From the cell containing the given text, extract its center point as [X, Y] coordinate. 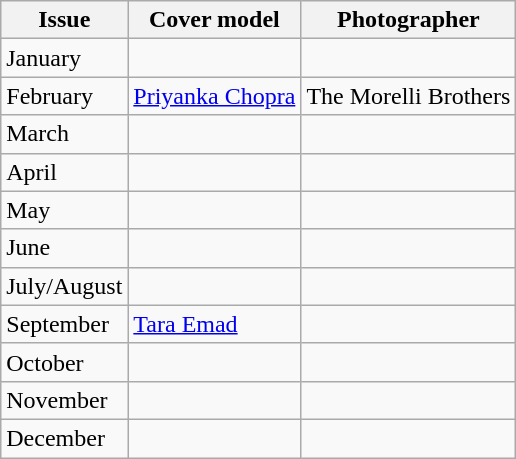
Priyanka Chopra [214, 96]
November [64, 400]
April [64, 172]
May [64, 210]
The Morelli Brothers [408, 96]
June [64, 248]
January [64, 58]
Issue [64, 20]
October [64, 362]
September [64, 324]
Tara Emad [214, 324]
March [64, 134]
Photographer [408, 20]
February [64, 96]
Cover model [214, 20]
July/August [64, 286]
December [64, 438]
